Search for the cell housing the specified text and yield its (X, Y) center coordinate. 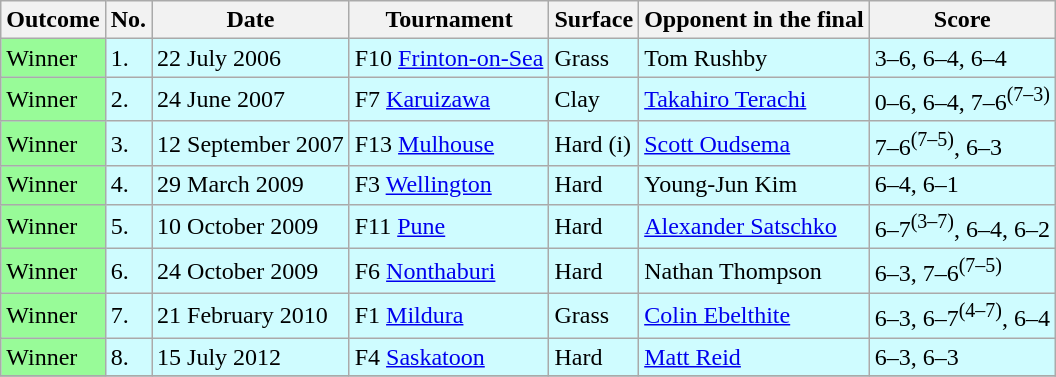
15 July 2012 (251, 357)
Nathan Thompson (754, 272)
Alexander Satschko (754, 226)
24 October 2009 (251, 272)
6–3, 6–3 (962, 357)
22 July 2006 (251, 58)
No. (128, 20)
Score (962, 20)
Opponent in the final (754, 20)
8. (128, 357)
F13 Mulhouse (449, 144)
F4 Saskatoon (449, 357)
Tournament (449, 20)
Date (251, 20)
F10 Frinton-on-Sea (449, 58)
7. (128, 316)
Colin Ebelthite (754, 316)
F1 Mildura (449, 316)
3. (128, 144)
6–3, 7–6(7–5) (962, 272)
F11 Pune (449, 226)
6–7(3–7), 6–4, 6–2 (962, 226)
F6 Nonthaburi (449, 272)
6–4, 6–1 (962, 185)
1. (128, 58)
3–6, 6–4, 6–4 (962, 58)
7–6(7–5), 6–3 (962, 144)
0–6, 6–4, 7–6(7–3) (962, 100)
Surface (594, 20)
21 February 2010 (251, 316)
10 October 2009 (251, 226)
4. (128, 185)
5. (128, 226)
F7 Karuizawa (449, 100)
24 June 2007 (251, 100)
29 March 2009 (251, 185)
12 September 2007 (251, 144)
6–3, 6–7(4–7), 6–4 (962, 316)
Takahiro Terachi (754, 100)
6. (128, 272)
F3 Wellington (449, 185)
Tom Rushby (754, 58)
Clay (594, 100)
Scott Oudsema (754, 144)
Hard (i) (594, 144)
2. (128, 100)
Young-Jun Kim (754, 185)
Matt Reid (754, 357)
Outcome (53, 20)
